Locate the cell with the specified text and output its (X, Y) center coordinate. 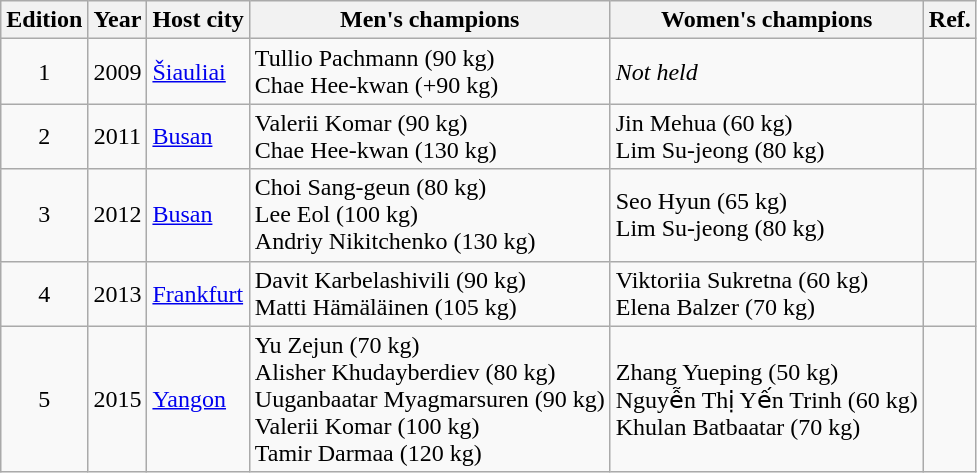
Not held (766, 72)
Yangon (198, 399)
4 (44, 294)
2 (44, 136)
Men's champions (430, 20)
Year (118, 20)
Davit Karbelashivili (90 kg) Matti Hämäläinen (105 kg) (430, 294)
Viktoriia Sukretna (60 kg) Elena Balzer (70 kg) (766, 294)
Zhang Yueping (50 kg) Nguyễn Thị Yến Trinh (60 kg) Khulan Batbaatar (70 kg) (766, 399)
Frankfurt (198, 294)
Tullio Pachmann (90 kg) Chae Hee-kwan (+90 kg) (430, 72)
Host city (198, 20)
Ref. (950, 20)
2009 (118, 72)
Valerii Komar (90 kg) Chae Hee-kwan (130 kg) (430, 136)
Yu Zejun (70 kg) Alisher Khudayberdiev (80 kg) Uuganbaatar Myagmarsuren (90 kg) Valerii Komar (100 kg) Tamir Darmaa (120 kg) (430, 399)
Choi Sang-geun (80 kg) Lee Eol (100 kg) Andriy Nikitchenko (130 kg) (430, 215)
Seo Hyun (65 kg) Lim Su-jeong (80 kg) (766, 215)
Jin Mehua (60 kg) Lim Su-jeong (80 kg) (766, 136)
2015 (118, 399)
1 (44, 72)
Edition (44, 20)
2011 (118, 136)
Women's champions (766, 20)
5 (44, 399)
3 (44, 215)
Šiauliai (198, 72)
2013 (118, 294)
2012 (118, 215)
